For the text-containing cell, return its midpoint in [X, Y] coordinate format. 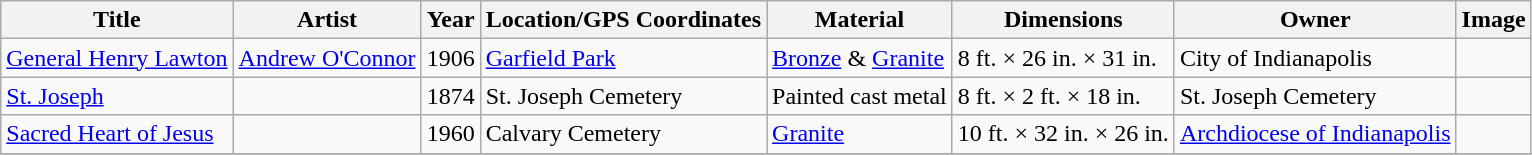
8 ft. × 26 in. × 31 in. [1063, 58]
Location/GPS Coordinates [623, 20]
Calvary Cemetery [623, 134]
8 ft. × 2 ft. × 18 in. [1063, 96]
Andrew O'Connor [327, 58]
Year [450, 20]
Painted cast metal [860, 96]
Title [117, 20]
Image [1494, 20]
Sacred Heart of Jesus [117, 134]
City of Indianapolis [1315, 58]
Bronze & Granite [860, 58]
Owner [1315, 20]
Dimensions [1063, 20]
Material [860, 20]
1874 [450, 96]
1906 [450, 58]
St. Joseph [117, 96]
Artist [327, 20]
Granite [860, 134]
10 ft. × 32 in. × 26 in. [1063, 134]
Garfield Park [623, 58]
1960 [450, 134]
General Henry Lawton [117, 58]
Archdiocese of Indianapolis [1315, 134]
